Output the (X, Y) coordinate of the center of the cell containing the given text.  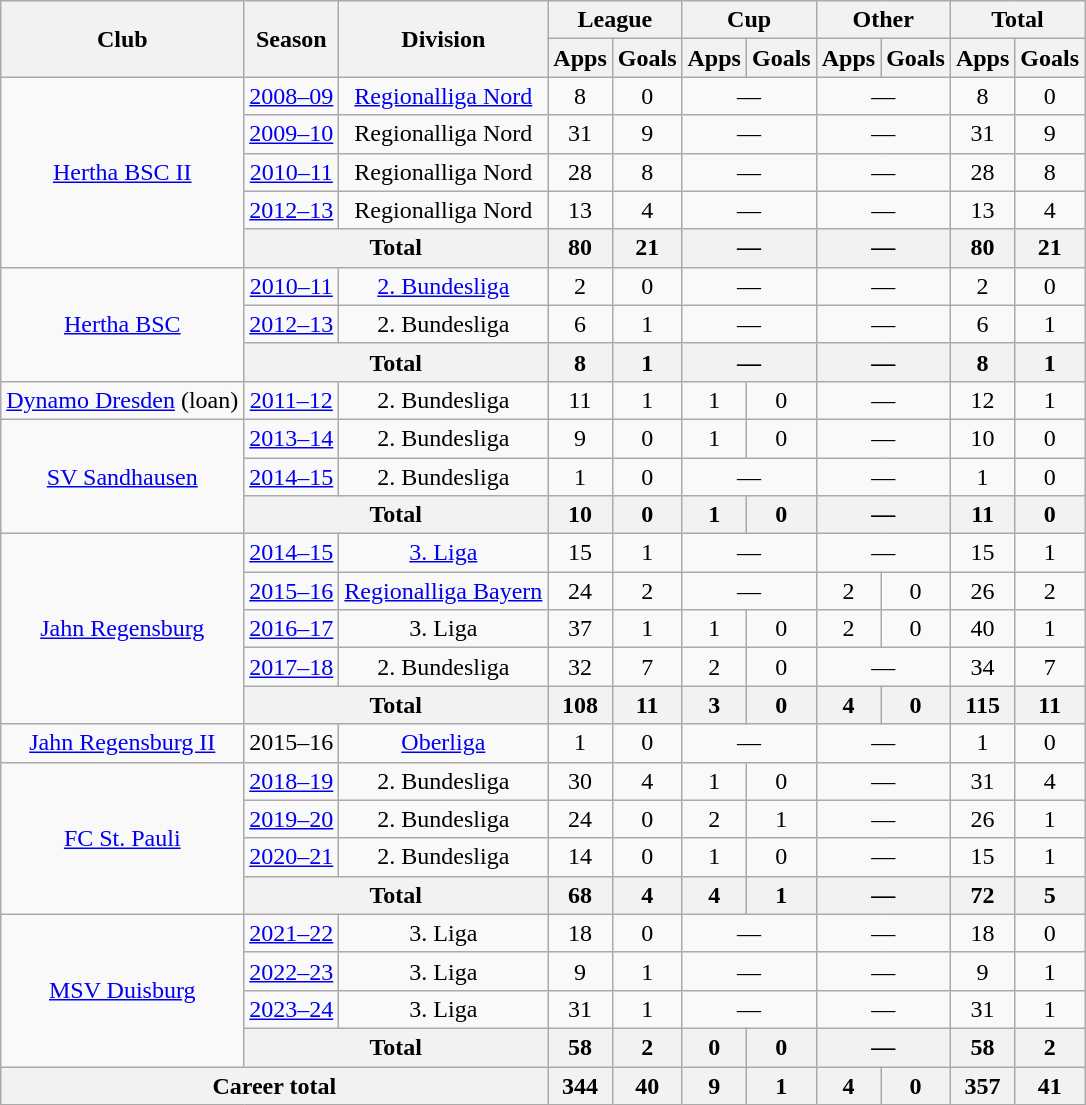
34 (982, 667)
2011–12 (292, 400)
FC St. Pauli (122, 838)
2022–23 (292, 971)
2016–17 (292, 629)
2023–24 (292, 1009)
344 (580, 1085)
2020–21 (292, 857)
30 (580, 781)
SV Sandhausen (122, 476)
2018–19 (292, 781)
League (615, 20)
Club (122, 39)
5 (1050, 895)
108 (580, 705)
2019–20 (292, 819)
Hertha BSC II (122, 172)
Career total (274, 1085)
68 (580, 895)
Jahn Regensburg II (122, 743)
357 (982, 1085)
Other (883, 20)
Hertha BSC (122, 324)
2008–09 (292, 96)
37 (580, 629)
Regionalliga Bayern (444, 591)
72 (982, 895)
2013–14 (292, 438)
2009–10 (292, 134)
Oberliga (444, 743)
Dynamo Dresden (loan) (122, 400)
Jahn Regensburg (122, 629)
MSV Duisburg (122, 990)
41 (1050, 1085)
115 (982, 705)
2021–22 (292, 933)
Cup (749, 20)
2017–18 (292, 667)
12 (982, 400)
Division (444, 39)
Season (292, 39)
14 (580, 857)
3 (714, 705)
32 (580, 667)
